Scan for the cell matching the given text and deliver its (X, Y) coordinate at center. 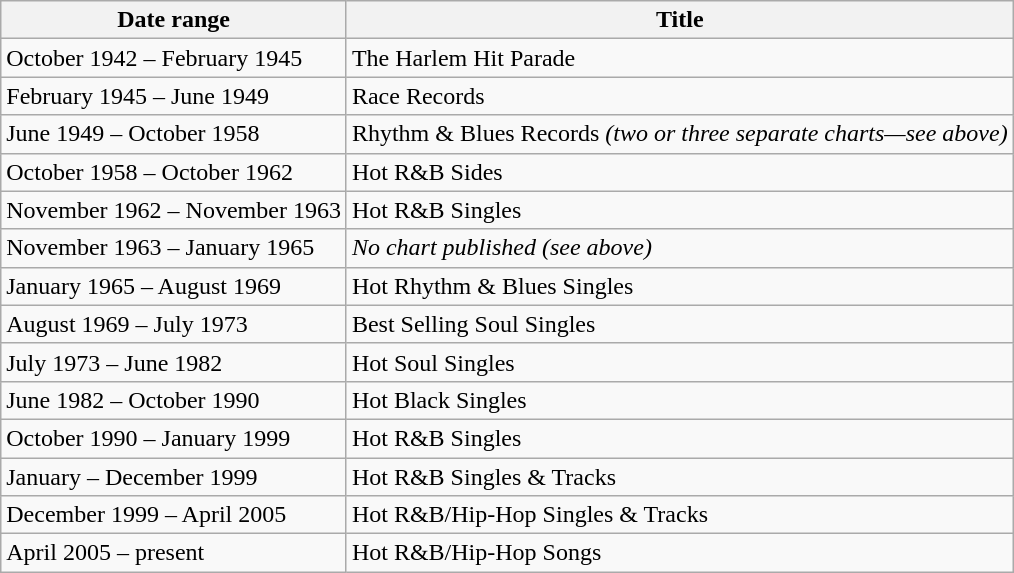
Hot R&B Singles & Tracks (680, 477)
November 1962 – November 1963 (174, 210)
June 1982 – October 1990 (174, 400)
Hot Rhythm & Blues Singles (680, 286)
April 2005 – present (174, 553)
January 1965 – August 1969 (174, 286)
July 1973 – June 1982 (174, 362)
Hot R&B/Hip-Hop Singles & Tracks (680, 515)
Title (680, 20)
Date range (174, 20)
Hot Black Singles (680, 400)
No chart published (see above) (680, 248)
Hot R&B Sides (680, 172)
Race Records (680, 96)
Hot Soul Singles (680, 362)
August 1969 – July 1973 (174, 324)
December 1999 – April 2005 (174, 515)
Hot R&B/Hip-Hop Songs (680, 553)
November 1963 – January 1965 (174, 248)
February 1945 – June 1949 (174, 96)
January – December 1999 (174, 477)
October 1958 – October 1962 (174, 172)
October 1990 – January 1999 (174, 438)
June 1949 – October 1958 (174, 134)
October 1942 – February 1945 (174, 58)
Rhythm & Blues Records (two or three separate charts—see above) (680, 134)
The Harlem Hit Parade (680, 58)
Best Selling Soul Singles (680, 324)
